Extract the (X, Y) coordinate from the center of the cell holding the provided text.  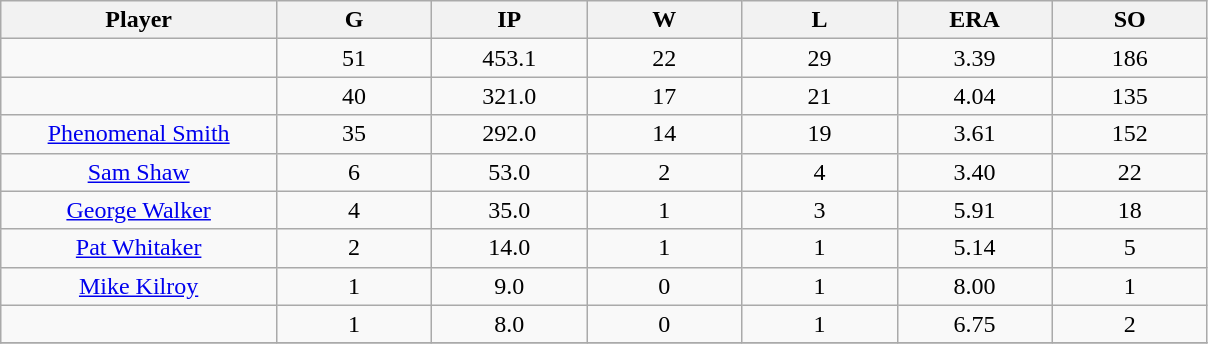
21 (820, 96)
5 (1130, 248)
Sam Shaw (139, 172)
14.0 (510, 248)
4.04 (974, 96)
152 (1130, 134)
3.39 (974, 58)
35 (354, 134)
321.0 (510, 96)
186 (1130, 58)
29 (820, 58)
3.40 (974, 172)
G (354, 20)
3 (820, 210)
5.91 (974, 210)
8.00 (974, 286)
Mike Kilroy (139, 286)
40 (354, 96)
Pat Whitaker (139, 248)
IP (510, 20)
18 (1130, 210)
Player (139, 20)
Phenomenal Smith (139, 134)
George Walker (139, 210)
5.14 (974, 248)
3.61 (974, 134)
17 (664, 96)
453.1 (510, 58)
51 (354, 58)
53.0 (510, 172)
19 (820, 134)
14 (664, 134)
SO (1130, 20)
8.0 (510, 324)
6.75 (974, 324)
135 (1130, 96)
ERA (974, 20)
35.0 (510, 210)
L (820, 20)
9.0 (510, 286)
292.0 (510, 134)
W (664, 20)
6 (354, 172)
